Return (X, Y) of the center of cell containing provided text 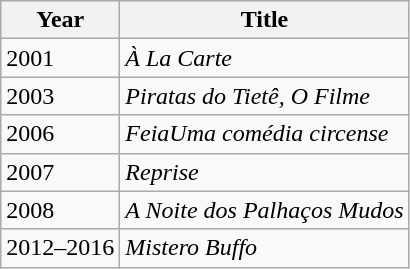
2006 (60, 134)
Year (60, 20)
2008 (60, 210)
2012–2016 (60, 248)
Reprise (264, 172)
Mistero Buffo (264, 248)
FeiaUma comédia circense (264, 134)
2007 (60, 172)
À La Carte (264, 58)
2001 (60, 58)
A Noite dos Palhaços Mudos (264, 210)
2003 (60, 96)
Title (264, 20)
Piratas do Tietê, O Filme (264, 96)
